Identify which cell holds the provided text, then report its (x, y) central coordinate. 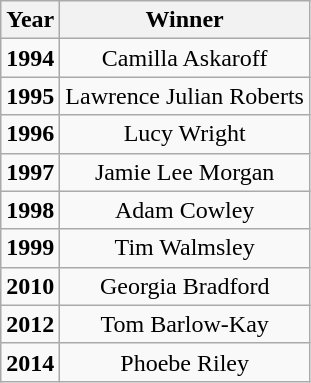
1999 (30, 248)
Georgia Bradford (185, 286)
2014 (30, 362)
Adam Cowley (185, 210)
Phoebe Riley (185, 362)
Winner (185, 20)
Jamie Lee Morgan (185, 172)
Tom Barlow-Kay (185, 324)
Tim Walmsley (185, 248)
2012 (30, 324)
1994 (30, 58)
1997 (30, 172)
Lawrence Julian Roberts (185, 96)
1998 (30, 210)
Year (30, 20)
Camilla Askaroff (185, 58)
1995 (30, 96)
1996 (30, 134)
Lucy Wright (185, 134)
2010 (30, 286)
